Pinpoint the cell where the given text exists, returning its (X, Y) midpoint coordinate. 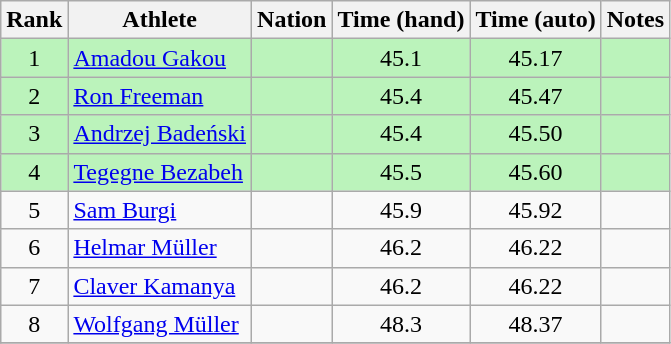
Tegegne Bezabeh (160, 172)
Wolfgang Müller (160, 324)
45.50 (536, 134)
Amadou Gakou (160, 58)
Claver Kamanya (160, 286)
45.17 (536, 58)
48.3 (401, 324)
6 (34, 248)
8 (34, 324)
45.92 (536, 210)
Athlete (160, 20)
Rank (34, 20)
7 (34, 286)
1 (34, 58)
45.9 (401, 210)
Andrzej Badeński (160, 134)
Notes (635, 20)
45.47 (536, 96)
45.5 (401, 172)
Helmar Müller (160, 248)
Time (hand) (401, 20)
3 (34, 134)
48.37 (536, 324)
4 (34, 172)
Ron Freeman (160, 96)
Time (auto) (536, 20)
Sam Burgi (160, 210)
Nation (292, 20)
45.60 (536, 172)
45.1 (401, 58)
5 (34, 210)
2 (34, 96)
